Identify which cell holds the provided text, then report its (X, Y) central coordinate. 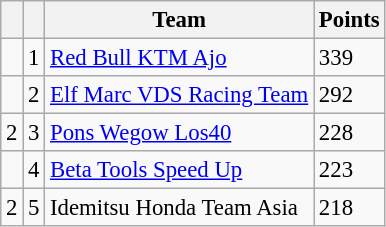
Points (350, 20)
Pons Wegow Los40 (180, 133)
4 (34, 170)
Team (180, 20)
5 (34, 208)
Idemitsu Honda Team Asia (180, 208)
Elf Marc VDS Racing Team (180, 95)
Red Bull KTM Ajo (180, 58)
218 (350, 208)
228 (350, 133)
223 (350, 170)
Beta Tools Speed Up (180, 170)
292 (350, 95)
3 (34, 133)
339 (350, 58)
1 (34, 58)
